Capture the cell that displays the provided text and extract its (X, Y) central coordinate. 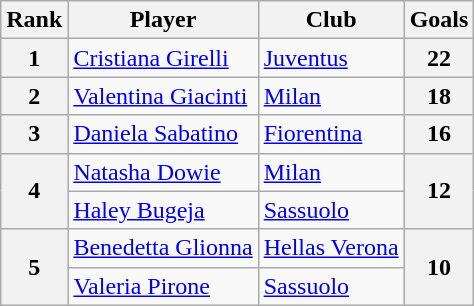
5 (34, 267)
Cristiana Girelli (163, 58)
Rank (34, 20)
Benedetta Glionna (163, 248)
Daniela Sabatino (163, 134)
16 (439, 134)
3 (34, 134)
18 (439, 96)
Juventus (331, 58)
2 (34, 96)
4 (34, 191)
Player (163, 20)
Club (331, 20)
Fiorentina (331, 134)
Goals (439, 20)
12 (439, 191)
1 (34, 58)
22 (439, 58)
Valentina Giacinti (163, 96)
Hellas Verona (331, 248)
Haley Bugeja (163, 210)
10 (439, 267)
Valeria Pirone (163, 286)
Natasha Dowie (163, 172)
